Return (X, Y) of the center of cell containing provided text 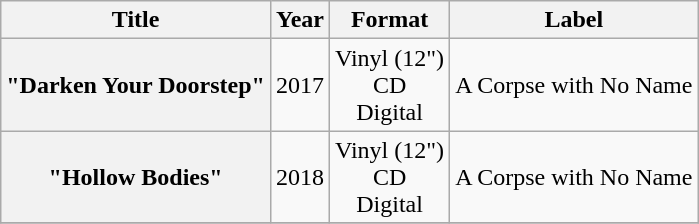
"Hollow Bodies" (136, 177)
Format (390, 20)
Year (300, 20)
Label (574, 20)
Title (136, 20)
2018 (300, 177)
"Darken Your Doorstep" (136, 85)
2017 (300, 85)
